Extract the [x, y] coordinate from the center of the cell holding the provided text.  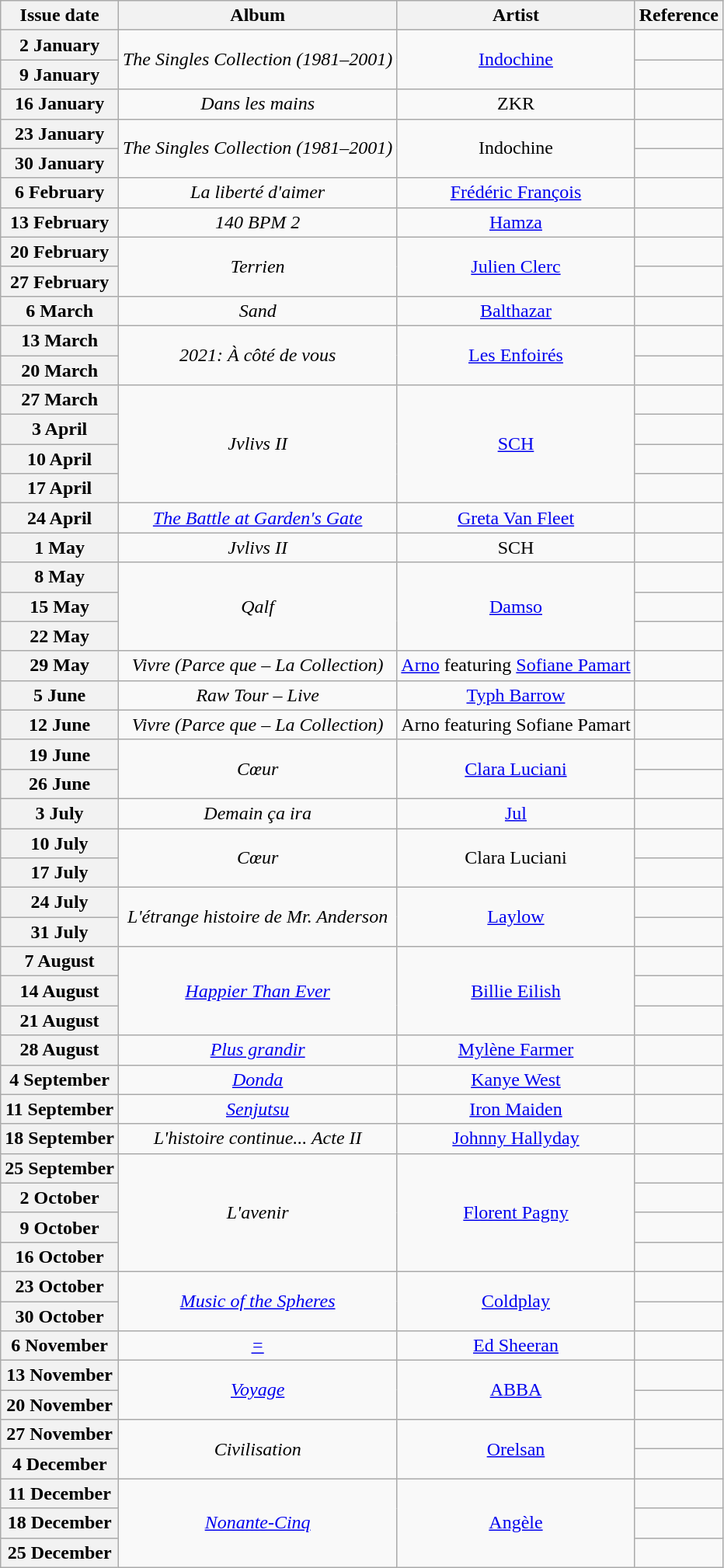
8 May [60, 577]
Mylène Farmer [516, 1050]
31 July [60, 932]
Dans les mains [257, 104]
24 July [60, 902]
Ed Sheeran [516, 1346]
12 June [60, 725]
13 February [60, 222]
10 July [60, 843]
18 December [60, 1523]
ABBA [516, 1390]
27 March [60, 400]
13 November [60, 1375]
L'histoire continue... Acte II [257, 1139]
25 December [60, 1552]
140 BPM 2 [257, 222]
20 February [60, 252]
Typh Barrow [516, 695]
L'étrange histoire de Mr. Anderson [257, 917]
23 January [60, 134]
Senjutsu [257, 1109]
Plus grandir [257, 1050]
30 January [60, 163]
Music of the Spheres [257, 1301]
Billie Eilish [516, 991]
20 March [60, 370]
Voyage [257, 1390]
18 September [60, 1139]
Angèle [516, 1523]
5 June [60, 695]
Frédéric François [516, 193]
2 October [60, 1198]
27 November [60, 1434]
Laylow [516, 917]
29 May [60, 666]
6 February [60, 193]
10 April [60, 459]
30 October [60, 1316]
Coldplay [516, 1301]
Balthazar [516, 311]
25 September [60, 1168]
Civilisation [257, 1449]
Happier Than Ever [257, 991]
7 August [60, 961]
9 January [60, 75]
= [257, 1346]
11 December [60, 1493]
Julien Clerc [516, 266]
La liberté d'aimer [257, 193]
Greta Van Fleet [516, 518]
Iron Maiden [516, 1109]
Album [257, 16]
Orelsan [516, 1449]
Terrien [257, 266]
Hamza [516, 222]
11 September [60, 1109]
1 May [60, 548]
2021: À côté de vous [257, 355]
Johnny Hallyday [516, 1139]
9 October [60, 1227]
Damso [516, 607]
23 October [60, 1286]
Nonante-Cinq [257, 1523]
20 November [60, 1405]
Reference [679, 16]
4 September [60, 1080]
Florent Pagny [516, 1212]
16 October [60, 1257]
Kanye West [516, 1080]
17 July [60, 873]
13 March [60, 340]
6 March [60, 311]
15 May [60, 607]
4 December [60, 1464]
L'avenir [257, 1212]
Demain ça ira [257, 813]
28 August [60, 1050]
Jul [516, 813]
Issue date [60, 16]
24 April [60, 518]
17 April [60, 488]
3 July [60, 813]
22 May [60, 636]
19 June [60, 754]
Donda [257, 1080]
Artist [516, 16]
ZKR [516, 104]
16 January [60, 104]
Sand [257, 311]
The Battle at Garden's Gate [257, 518]
21 August [60, 1020]
6 November [60, 1346]
3 April [60, 429]
Qalf [257, 607]
Raw Tour – Live [257, 695]
2 January [60, 45]
26 June [60, 784]
27 February [60, 281]
14 August [60, 991]
Les Enfoirés [516, 355]
